Determine the (x, y) coordinate at the center of the cell enclosing the given text.  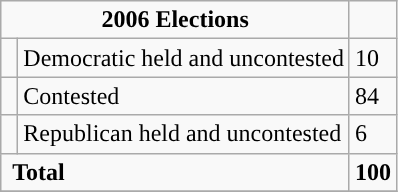
6 (372, 134)
Republican held and uncontested (184, 134)
Democratic held and uncontested (184, 58)
84 (372, 96)
Contested (184, 96)
10 (372, 58)
2006 Elections (176, 20)
100 (372, 172)
Total (176, 172)
